Provide the [X, Y] coordinate of the cell's center where the given text is located.  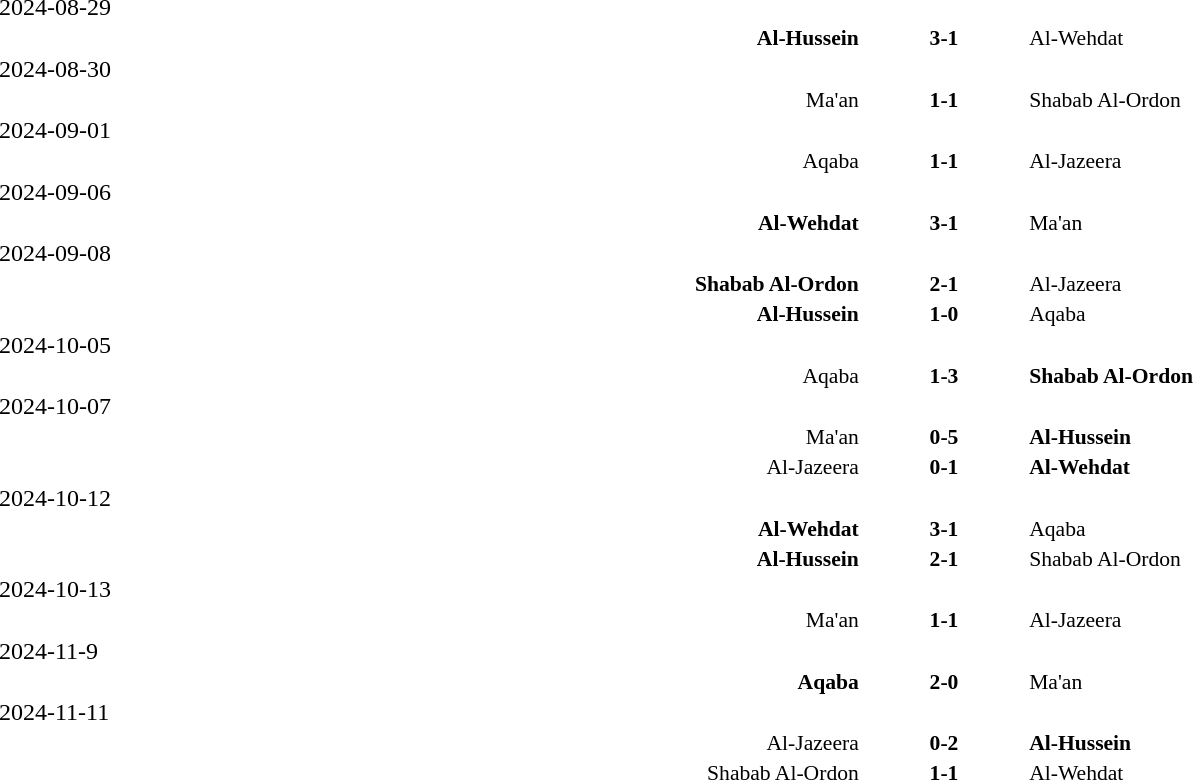
0-1 [944, 467]
2-0 [944, 682]
1-0 [944, 314]
0-2 [944, 743]
0-5 [944, 437]
1-3 [944, 376]
